Find where the given text appears and provide that cell's center as (x, y) coordinate. 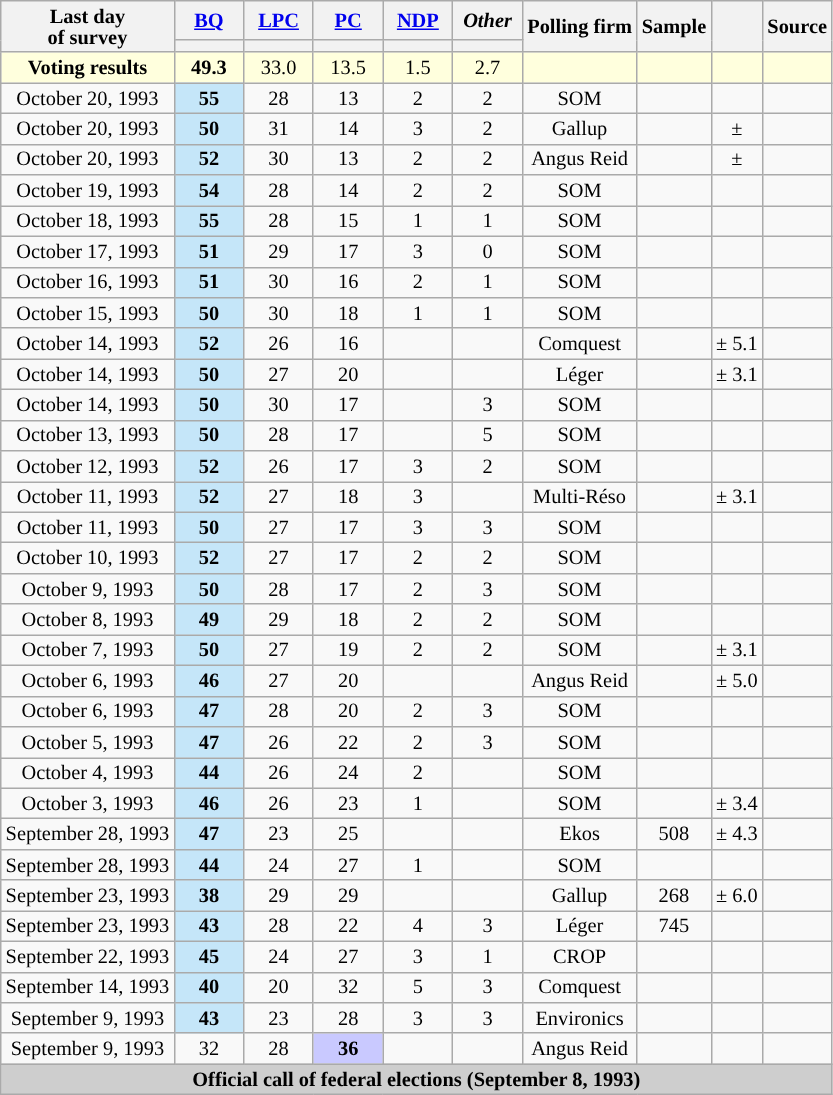
4 (418, 926)
40 (209, 988)
October 13, 1993 (88, 436)
October 19, 1993 (88, 190)
45 (209, 956)
October 5, 1993 (88, 742)
38 (209, 896)
September 22, 1993 (88, 956)
October 18, 1993 (88, 220)
508 (674, 834)
49 (209, 620)
Polling firm (579, 26)
NDP (418, 20)
25 (348, 834)
33.0 (279, 68)
October 4, 1993 (88, 772)
Voting results (88, 68)
LPC (279, 20)
54 (209, 190)
745 (674, 926)
October 17, 1993 (88, 252)
13.5 (348, 68)
Multi-Réso (579, 496)
October 8, 1993 (88, 620)
± 6.0 (736, 896)
September 14, 1993 (88, 988)
Environics (579, 1018)
19 (348, 650)
October 7, 1993 (88, 650)
36 (348, 1048)
± 3.4 (736, 804)
268 (674, 896)
0 (488, 252)
± 4.3 (736, 834)
Ekos (579, 834)
October 16, 1993 (88, 282)
49.3 (209, 68)
BQ (209, 20)
Sample (674, 26)
2.7 (488, 68)
October 3, 1993 (88, 804)
1.5 (418, 68)
Other (488, 20)
October 15, 1993 (88, 312)
± 5.1 (736, 344)
October 9, 1993 (88, 588)
October 12, 1993 (88, 466)
15 (348, 220)
October 10, 1993 (88, 558)
31 (279, 128)
CROP (579, 956)
PC (348, 20)
Last day of survey (88, 26)
Source (796, 26)
Official call of federal elections (September 8, 1993) (416, 1080)
± 5.0 (736, 680)
